Locate the cell with the specified text and output its [x, y] center coordinate. 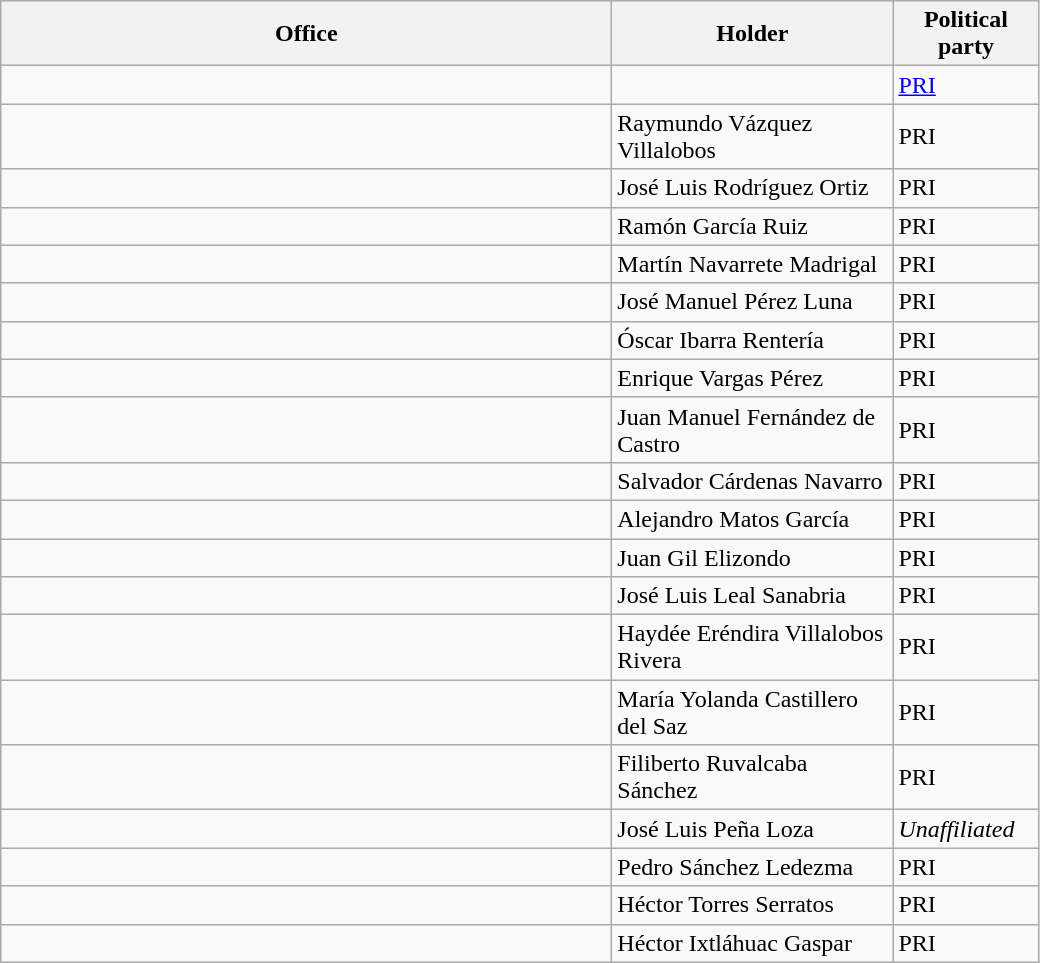
Holder [752, 34]
Óscar Ibarra Rentería [752, 340]
Filiberto Ruvalcaba Sánchez [752, 778]
José Luis Peña Loza [752, 829]
Political party [966, 34]
Unaffiliated [966, 829]
Héctor Ixtláhuac Gaspar [752, 943]
María Yolanda Castillero del Saz [752, 712]
Juan Gil Elizondo [752, 557]
Enrique Vargas Pérez [752, 378]
José Luis Rodríguez Ortiz [752, 188]
Pedro Sánchez Ledezma [752, 867]
José Manuel Pérez Luna [752, 302]
Raymundo Vázquez Villalobos [752, 136]
Salvador Cárdenas Navarro [752, 481]
Martín Navarrete Madrigal [752, 264]
José Luis Leal Sanabria [752, 596]
Alejandro Matos García [752, 519]
Office [306, 34]
Ramón García Ruiz [752, 226]
Héctor Torres Serratos [752, 905]
Juan Manuel Fernández de Castro [752, 430]
Haydée Eréndira Villalobos Rivera [752, 648]
